Find where the given text appears and provide that cell's center as [X, Y] coordinate. 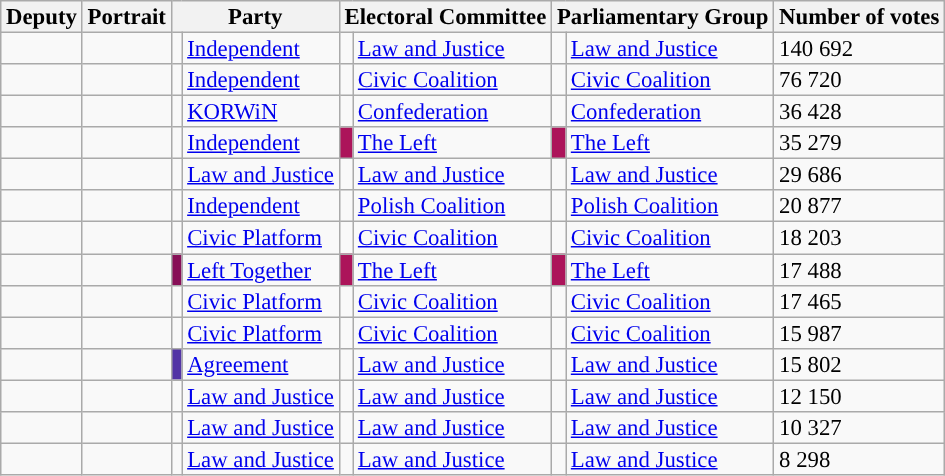
KORWiN [260, 112]
10 327 [860, 428]
15 802 [860, 364]
Deputy [42, 17]
17 488 [860, 270]
Number of votes [860, 17]
29 686 [860, 175]
17 465 [860, 301]
Parliamentary Group [663, 17]
12 150 [860, 396]
18 203 [860, 238]
36 428 [860, 112]
20 877 [860, 206]
Party [255, 17]
76 720 [860, 80]
Portrait [126, 17]
Electoral Committee [445, 17]
Agreement [260, 364]
140 692 [860, 49]
Left Together [260, 270]
35 279 [860, 143]
15 987 [860, 333]
8 298 [860, 459]
